Detect which cell encompasses the target text, then output its [x, y] center coordinate. 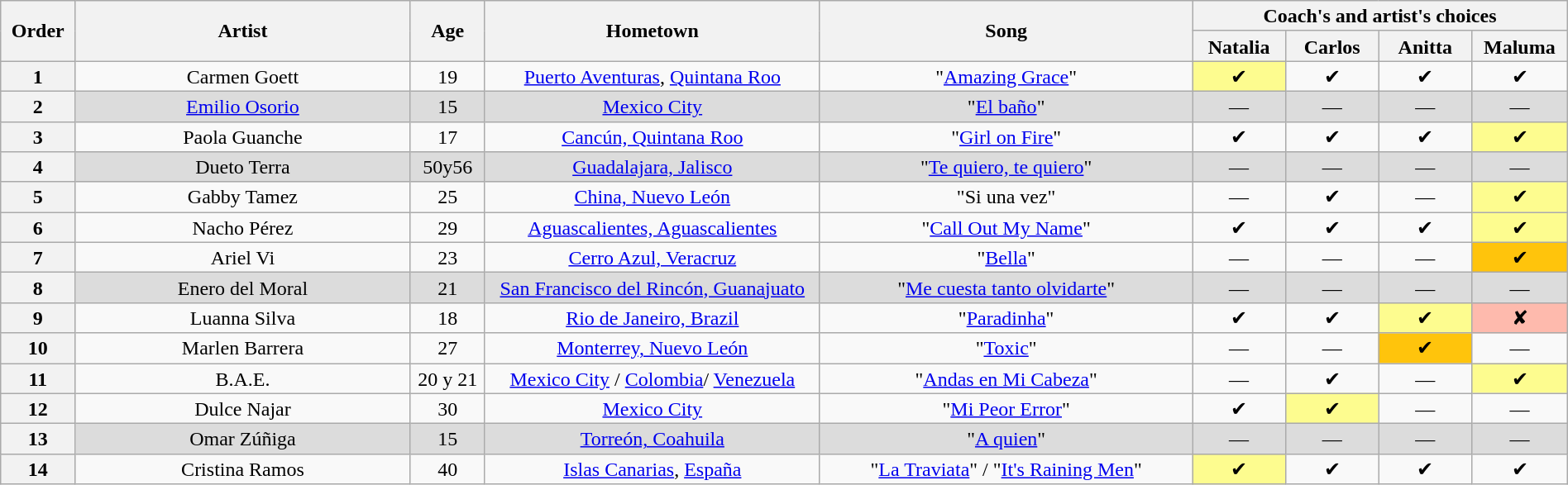
"Call Out My Name" [1006, 228]
"Si una vez" [1006, 197]
Mexico City / Colombia/ Venezuela [652, 378]
4 [38, 167]
13 [38, 440]
"Mi Peor Error" [1006, 408]
3 [38, 137]
Order [38, 31]
29 [447, 228]
20 y 21 [447, 378]
Omar Zúñiga [243, 440]
"Andas en Mi Cabeza" [1006, 378]
Gabby Tamez [243, 197]
"Toxic" [1006, 349]
Carlos [1331, 46]
"Paradinha" [1006, 317]
Hometown [652, 31]
Coach's and artist's choices [1379, 17]
Nacho Pérez [243, 228]
Torreón, Coahuila [652, 440]
Dulce Najar [243, 408]
"Me cuesta tanto olvidarte" [1006, 288]
"Girl on Fire" [1006, 137]
Rio de Janeiro, Brazil [652, 317]
14 [38, 469]
"Te quiero, te quiero" [1006, 167]
6 [38, 228]
18 [447, 317]
Cristina Ramos [243, 469]
23 [447, 258]
Anitta [1426, 46]
21 [447, 288]
Carmen Goett [243, 76]
"A quien" [1006, 440]
China, Nuevo León [652, 197]
Dueto Terra [243, 167]
Monterrey, Nuevo León [652, 349]
Artist [243, 31]
11 [38, 378]
Song [1006, 31]
"Amazing Grace" [1006, 76]
19 [447, 76]
Emilio Osorio [243, 106]
Guadalajara, Jalisco [652, 167]
Maluma [1520, 46]
5 [38, 197]
Aguascalientes, Aguascalientes [652, 228]
Cerro Azul, Veracruz [652, 258]
1 [38, 76]
40 [447, 469]
27 [447, 349]
Ariel Vi [243, 258]
"El baño" [1006, 106]
Paola Guanche [243, 137]
B.A.E. [243, 378]
Islas Canarias, España [652, 469]
17 [447, 137]
25 [447, 197]
12 [38, 408]
San Francisco del Rincón, Guanajuato [652, 288]
Enero del Moral [243, 288]
Luanna Silva [243, 317]
9 [38, 317]
Cancún, Quintana Roo [652, 137]
2 [38, 106]
✘ [1520, 317]
Marlen Barrera [243, 349]
Age [447, 31]
50y56 [447, 167]
"Bella" [1006, 258]
Natalia [1239, 46]
8 [38, 288]
Puerto Aventuras, Quintana Roo [652, 76]
10 [38, 349]
7 [38, 258]
"La Traviata" / "It's Raining Men" [1006, 469]
30 [447, 408]
